Capture the cell that displays the provided text and extract its [x, y] central coordinate. 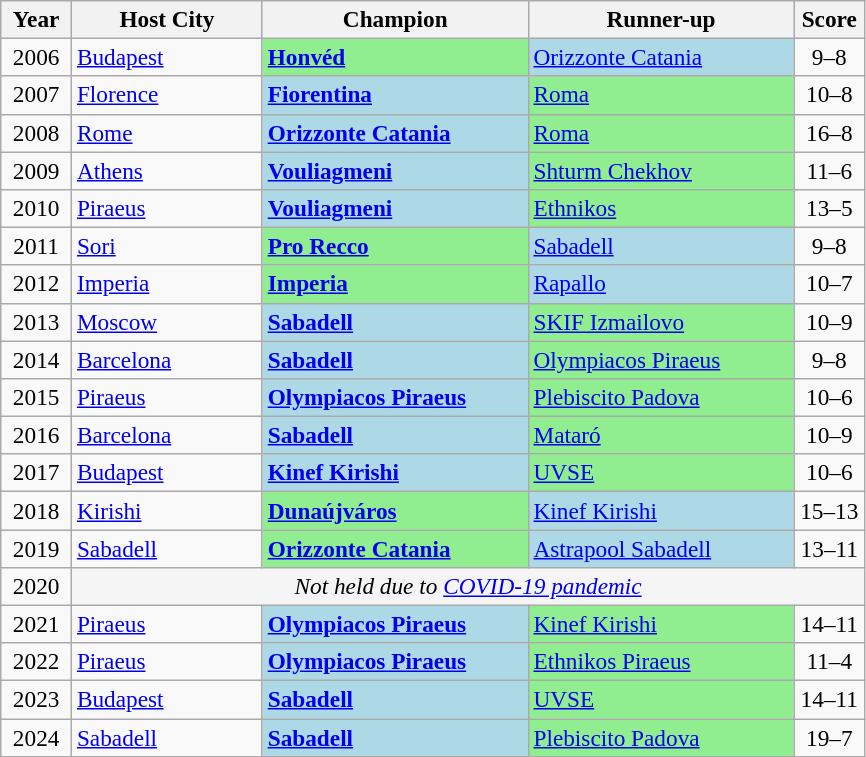
2022 [36, 662]
11–4 [830, 662]
2023 [36, 699]
2015 [36, 397]
Ethnikos Piraeus [661, 662]
Florence [168, 95]
Sori [168, 246]
2014 [36, 359]
Kirishi [168, 510]
SKIF Izmailovo [661, 322]
Rapallo [661, 284]
Moscow [168, 322]
Mataró [661, 435]
Astrapool Sabadell [661, 548]
Athens [168, 170]
2024 [36, 737]
Not held due to COVID-19 pandemic [468, 586]
Host City [168, 19]
Shturm Chekhov [661, 170]
2006 [36, 57]
2007 [36, 95]
2016 [36, 435]
2010 [36, 208]
Honvéd [395, 57]
2011 [36, 246]
2018 [36, 510]
Dunaújváros [395, 510]
19–7 [830, 737]
2013 [36, 322]
10–8 [830, 95]
2020 [36, 586]
Pro Recco [395, 246]
Runner-up [661, 19]
10–7 [830, 284]
2008 [36, 133]
15–13 [830, 510]
2012 [36, 284]
Year [36, 19]
Champion [395, 19]
16–8 [830, 133]
Rome [168, 133]
2021 [36, 624]
11–6 [830, 170]
2009 [36, 170]
Fiorentina [395, 95]
2017 [36, 473]
2019 [36, 548]
Score [830, 19]
13–5 [830, 208]
Ethnikos [661, 208]
13–11 [830, 548]
